Scan for the cell matching the given text and deliver its (x, y) coordinate at center. 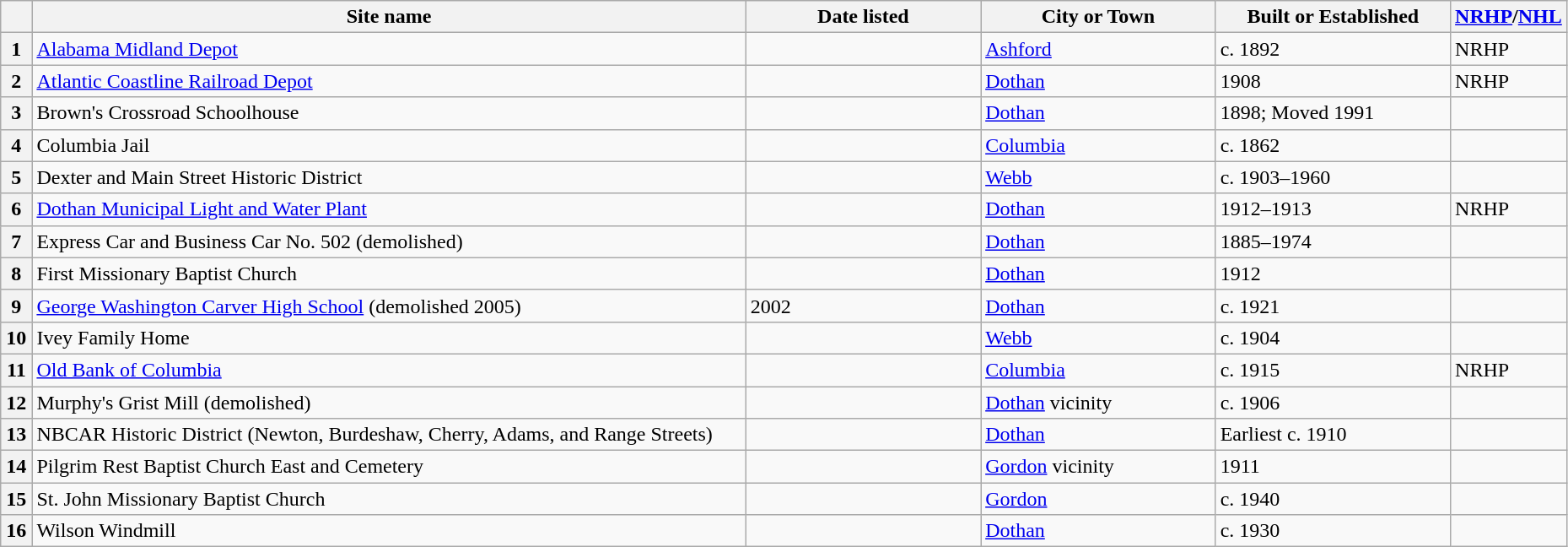
7 (17, 241)
Dexter and Main Street Historic District (389, 177)
10 (17, 338)
Dothan Municipal Light and Water Plant (389, 209)
c. 1903–1960 (1333, 177)
1912–1913 (1333, 209)
5 (17, 177)
c. 1892 (1333, 49)
16 (17, 531)
1885–1974 (1333, 241)
City or Town (1098, 17)
1898; Moved 1991 (1333, 113)
1908 (1333, 81)
George Washington Carver High School (demolished 2005) (389, 306)
6 (17, 209)
Gordon (1098, 499)
9 (17, 306)
Columbia Jail (389, 145)
Site name (389, 17)
c. 1862 (1333, 145)
Gordon vicinity (1098, 467)
c. 1921 (1333, 306)
1911 (1333, 467)
Brown's Crossroad Schoolhouse (389, 113)
12 (17, 403)
NBCAR Historic District (Newton, Burdeshaw, Cherry, Adams, and Range Streets) (389, 435)
Alabama Midland Depot (389, 49)
Ivey Family Home (389, 338)
c. 1940 (1333, 499)
Wilson Windmill (389, 531)
NRHP/NHL (1509, 17)
14 (17, 467)
c. 1930 (1333, 531)
c. 1915 (1333, 370)
Built or Established (1333, 17)
Old Bank of Columbia (389, 370)
4 (17, 145)
Pilgrim Rest Baptist Church East and Cemetery (389, 467)
c. 1906 (1333, 403)
15 (17, 499)
Dothan vicinity (1098, 403)
Murphy's Grist Mill (demolished) (389, 403)
11 (17, 370)
Atlantic Coastline Railroad Depot (389, 81)
1 (17, 49)
1912 (1333, 273)
2002 (863, 306)
2 (17, 81)
c. 1904 (1333, 338)
3 (17, 113)
Express Car and Business Car No. 502 (demolished) (389, 241)
Date listed (863, 17)
8 (17, 273)
Ashford (1098, 49)
Earliest c. 1910 (1333, 435)
St. John Missionary Baptist Church (389, 499)
First Missionary Baptist Church (389, 273)
13 (17, 435)
